Provide the [X, Y] coordinate of the cell's center where the given text is located.  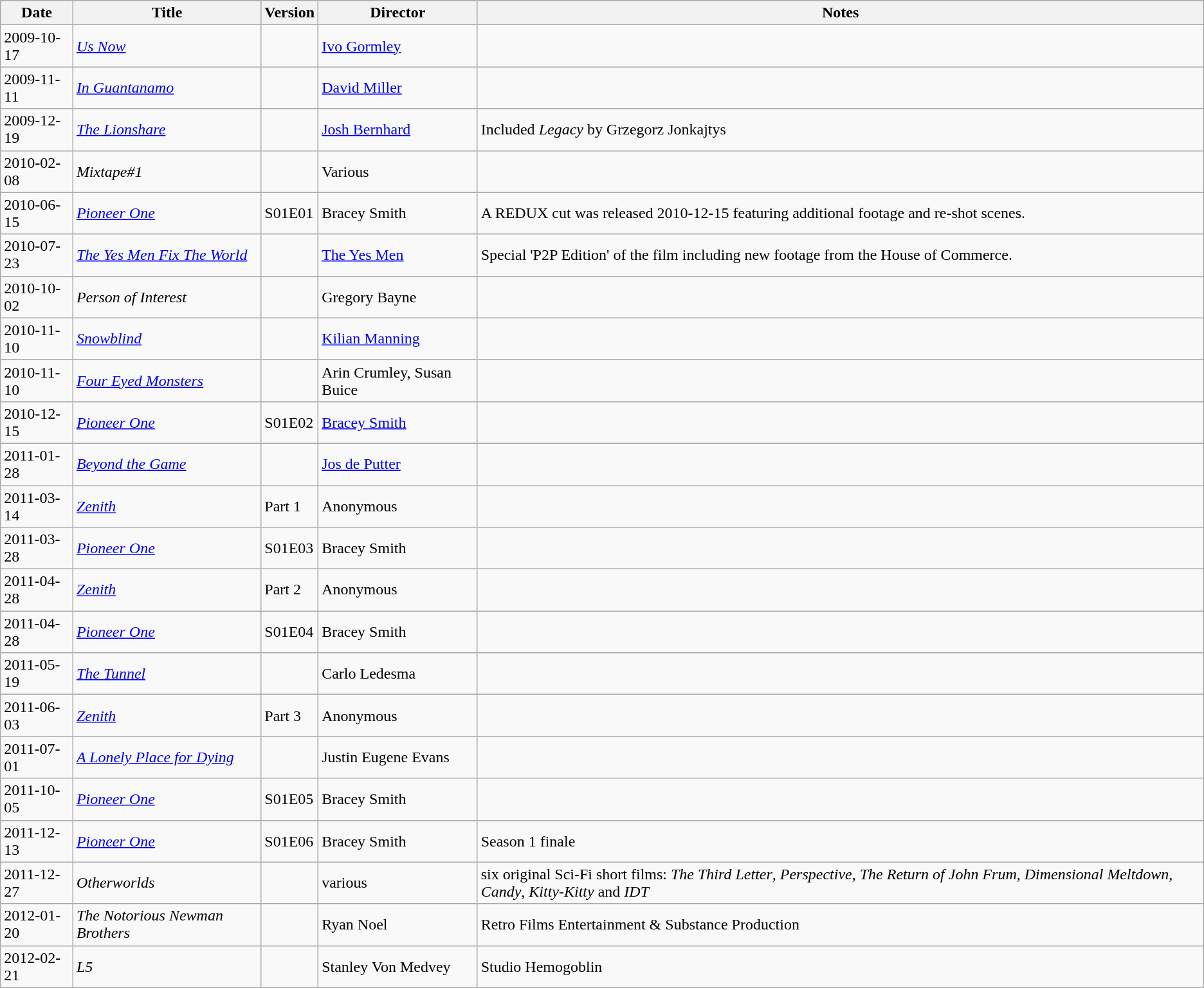
2011-07-01 [37, 758]
2012-01-20 [37, 925]
Special 'P2P Edition' of the film including new footage from the House of Commerce. [840, 255]
Person of Interest [167, 297]
2011-12-27 [37, 883]
2010-07-23 [37, 255]
The Notorious Newman Brothers [167, 925]
2010-02-08 [37, 171]
2009-12-19 [37, 130]
Director [398, 13]
Ryan Noel [398, 925]
The Yes Men Fix The World [167, 255]
2009-10-17 [37, 46]
S01E06 [289, 841]
2011-12-13 [37, 841]
The Tunnel [167, 674]
2011-01-28 [37, 464]
Part 2 [289, 590]
Included Legacy by Grzegorz Jonkajtys [840, 130]
various [398, 883]
The Lionshare [167, 130]
2012-02-21 [37, 966]
Josh Bernhard [398, 130]
Notes [840, 13]
A REDUX cut was released 2010-12-15 featuring additional footage and re-shot scenes. [840, 214]
Otherworlds [167, 883]
Carlo Ledesma [398, 674]
A Lonely Place for Dying [167, 758]
2011-03-28 [37, 548]
Ivo Gormley [398, 46]
Beyond the Game [167, 464]
Date [37, 13]
The Yes Men [398, 255]
S01E04 [289, 632]
Arin Crumley, Susan Buice [398, 381]
S01E02 [289, 422]
Season 1 finale [840, 841]
2011-10-05 [37, 799]
Us Now [167, 46]
Version [289, 13]
Snowblind [167, 338]
Part 3 [289, 715]
Kilian Manning [398, 338]
S01E05 [289, 799]
Retro Films Entertainment & Substance Production [840, 925]
2009-11-11 [37, 87]
Part 1 [289, 506]
six original Sci-Fi short films: The Third Letter, Perspective, The Return of John Frum, Dimensional Meltdown, Candy, Kitty-Kitty and IDT [840, 883]
2011-05-19 [37, 674]
Title [167, 13]
Various [398, 171]
S01E03 [289, 548]
Four Eyed Monsters [167, 381]
David Miller [398, 87]
2011-03-14 [37, 506]
Studio Hemogoblin [840, 966]
Stanley Von Medvey [398, 966]
L5 [167, 966]
In Guantanamo [167, 87]
2010-12-15 [37, 422]
2010-06-15 [37, 214]
Justin Eugene Evans [398, 758]
2011-06-03 [37, 715]
Jos de Putter [398, 464]
2010-10-02 [37, 297]
S01E01 [289, 214]
Mixtape#1 [167, 171]
Gregory Bayne [398, 297]
